For the text-containing cell, return its midpoint in [x, y] coordinate format. 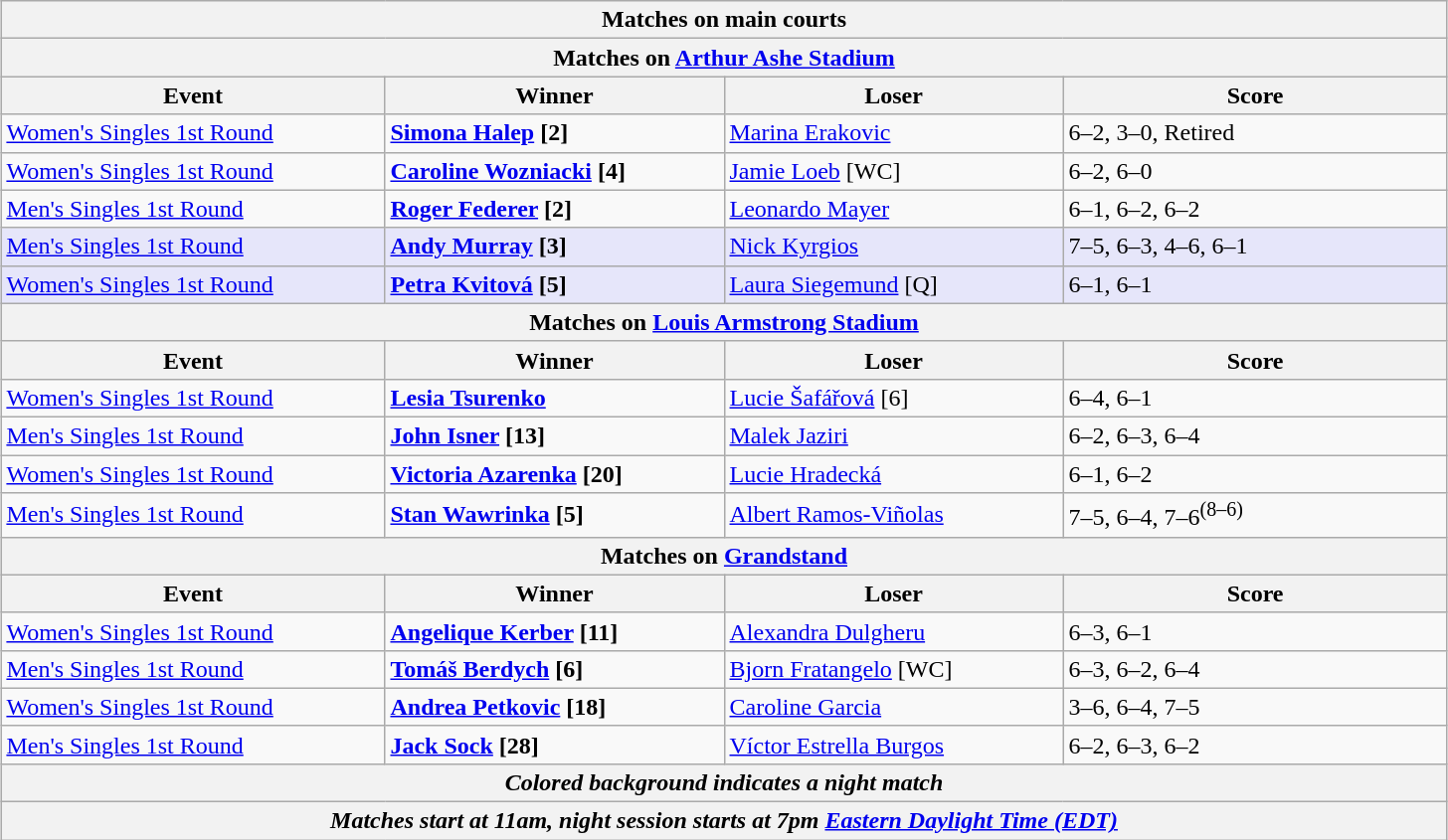
Stan Wawrinka [5] [555, 515]
7–5, 6–3, 4–6, 6–1 [1255, 247]
Tomáš Berdych [6] [555, 669]
6–2, 6–0 [1255, 171]
Matches on main courts [724, 20]
Lucie Hradecká [893, 474]
Angelique Kerber [11] [555, 631]
Jack Sock [28] [555, 745]
3–6, 6–4, 7–5 [1255, 707]
John Isner [13] [555, 435]
6–1, 6–2, 6–2 [1255, 209]
6–2, 6–3, 6–4 [1255, 435]
6–1, 6–1 [1255, 284]
Roger Federer [2] [555, 209]
6–3, 6–1 [1255, 631]
6–2, 3–0, Retired [1255, 133]
Lesia Tsurenko [555, 398]
Andrea Petkovic [18] [555, 707]
Caroline Wozniacki [4] [555, 171]
Bjorn Fratangelo [WC] [893, 669]
Matches on Arthur Ashe Stadium [724, 58]
Matches on Grandstand [724, 556]
Marina Erakovic [893, 133]
Petra Kvitová [5] [555, 284]
6–3, 6–2, 6–4 [1255, 669]
7–5, 6–4, 7–6(8–6) [1255, 515]
6–2, 6–3, 6–2 [1255, 745]
Laura Siegemund [Q] [893, 284]
Matches start at 11am, night session starts at 7pm Eastern Daylight Time (EDT) [724, 821]
Andy Murray [3] [555, 247]
Colored background indicates a night match [724, 782]
Matches on Louis Armstrong Stadium [724, 322]
Jamie Loeb [WC] [893, 171]
Simona Halep [2] [555, 133]
6–4, 6–1 [1255, 398]
Albert Ramos-Viñolas [893, 515]
Alexandra Dulgheru [893, 631]
Victoria Azarenka [20] [555, 474]
Lucie Šafářová [6] [893, 398]
Víctor Estrella Burgos [893, 745]
Leonardo Mayer [893, 209]
Malek Jaziri [893, 435]
Nick Kyrgios [893, 247]
Caroline Garcia [893, 707]
6–1, 6–2 [1255, 474]
